Return the (x, y) coordinate for the center point of the cell that contains the specified text.  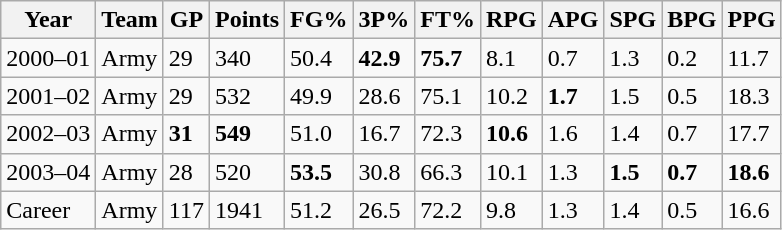
FG% (319, 20)
Points (248, 20)
2000–01 (48, 58)
66.3 (448, 172)
2003–04 (48, 172)
51.0 (319, 134)
1.7 (573, 96)
1.6 (573, 134)
10.1 (511, 172)
Career (48, 210)
10.2 (511, 96)
31 (186, 134)
SPG (633, 20)
18.3 (752, 96)
26.5 (384, 210)
53.5 (319, 172)
16.7 (384, 134)
10.6 (511, 134)
72.3 (448, 134)
9.8 (511, 210)
30.8 (384, 172)
3P% (384, 20)
72.2 (448, 210)
BPG (692, 20)
75.7 (448, 58)
117 (186, 210)
50.4 (319, 58)
GP (186, 20)
532 (248, 96)
42.9 (384, 58)
1941 (248, 210)
520 (248, 172)
11.7 (752, 58)
Year (48, 20)
16.6 (752, 210)
51.2 (319, 210)
0.2 (692, 58)
340 (248, 58)
28 (186, 172)
APG (573, 20)
75.1 (448, 96)
FT% (448, 20)
49.9 (319, 96)
549 (248, 134)
28.6 (384, 96)
8.1 (511, 58)
18.6 (752, 172)
RPG (511, 20)
17.7 (752, 134)
2001–02 (48, 96)
2002–03 (48, 134)
Team (130, 20)
PPG (752, 20)
